Provide the [X, Y] coordinate of the cell's center where the given text is located.  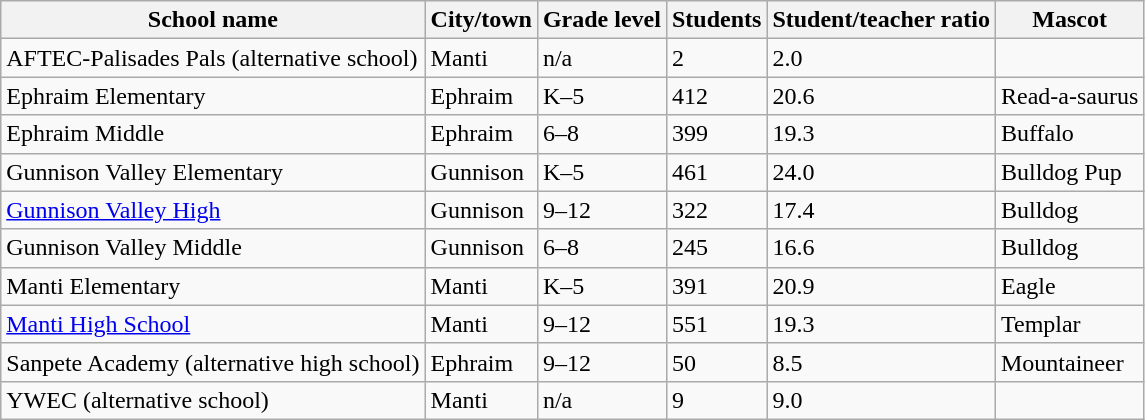
8.5 [882, 362]
City/town [481, 20]
16.6 [882, 248]
Gunnison Valley High [213, 210]
551 [716, 324]
Mountaineer [1069, 362]
AFTEC-Palisades Pals (alternative school) [213, 58]
17.4 [882, 210]
20.6 [882, 96]
24.0 [882, 172]
Eagle [1069, 286]
2 [716, 58]
Gunnison Valley Elementary [213, 172]
Bulldog Pup [1069, 172]
Students [716, 20]
391 [716, 286]
YWEC (alternative school) [213, 400]
2.0 [882, 58]
Ephraim Middle [213, 134]
9.0 [882, 400]
Manti Elementary [213, 286]
Templar [1069, 324]
50 [716, 362]
20.9 [882, 286]
322 [716, 210]
Sanpete Academy (alternative high school) [213, 362]
Manti High School [213, 324]
Gunnison Valley Middle [213, 248]
Student/teacher ratio [882, 20]
245 [716, 248]
399 [716, 134]
9 [716, 400]
Buffalo [1069, 134]
Mascot [1069, 20]
Ephraim Elementary [213, 96]
412 [716, 96]
Grade level [602, 20]
Read-a-saurus [1069, 96]
461 [716, 172]
School name [213, 20]
